Provide the (x, y) coordinate of the cell's center where the given text is located.  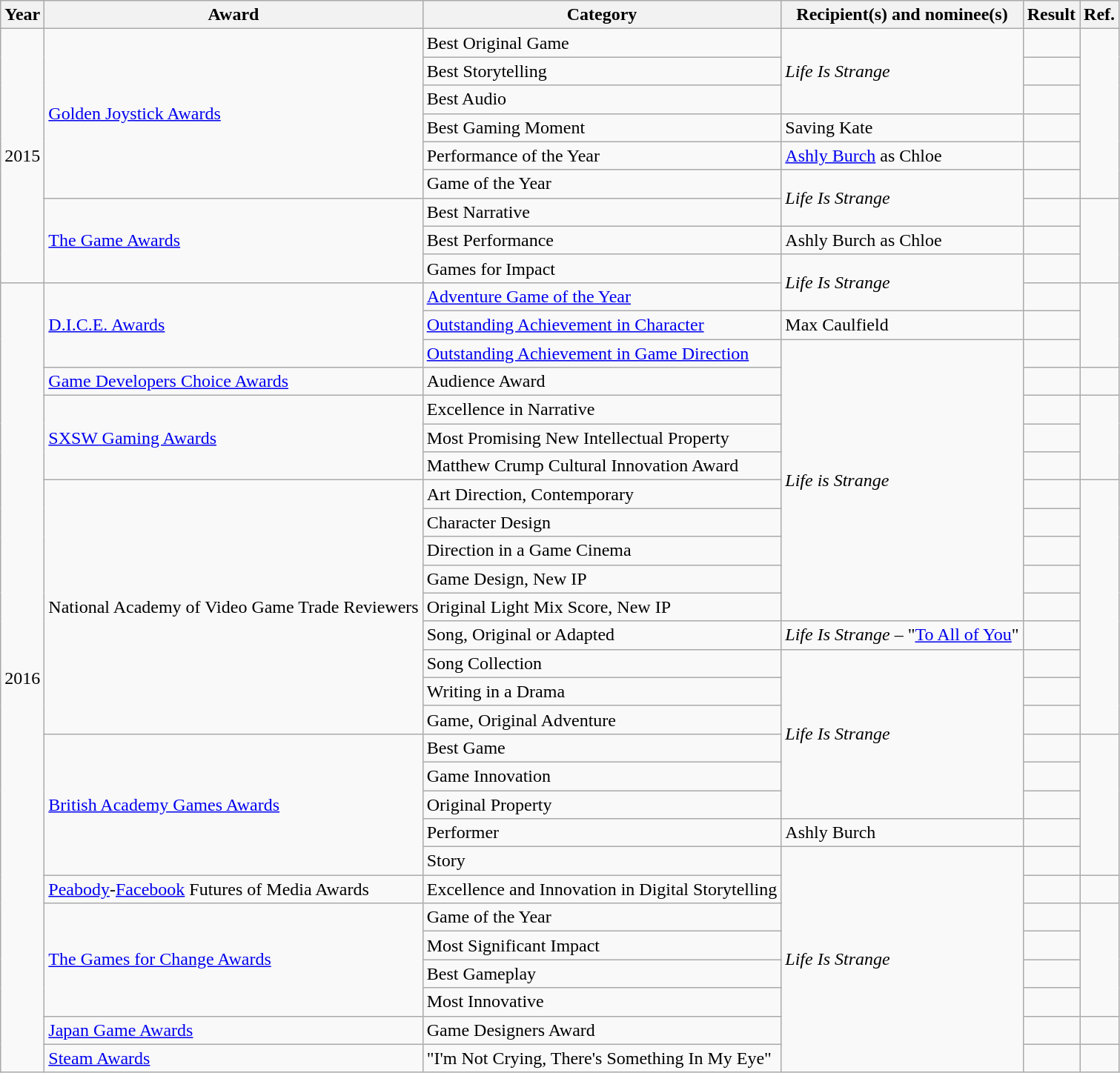
Saving Kate (902, 127)
Best Gaming Moment (602, 127)
Outstanding Achievement in Character (602, 325)
Art Direction, Contemporary (602, 494)
Life Is Strange – "To All of You" (902, 635)
Peabody-Facebook Futures of Media Awards (233, 889)
Performance of the Year (602, 156)
Excellence in Narrative (602, 410)
Best Narrative (602, 212)
The Game Awards (233, 240)
Category (602, 15)
Year (22, 15)
Most Innovative (602, 1002)
Game, Original Adventure (602, 720)
Steam Awards (233, 1058)
Game Design, New IP (602, 579)
The Games for Change Awards (233, 960)
Max Caulfield (902, 325)
Performer (602, 833)
Story (602, 861)
Character Design (602, 522)
Ashly Burch (902, 833)
Result (1051, 15)
Game Innovation (602, 776)
Best Original Game (602, 43)
Best Gameplay (602, 974)
SXSW Gaming Awards (233, 438)
Most Significant Impact (602, 946)
Ref. (1100, 15)
National Academy of Video Game Trade Reviewers (233, 608)
British Academy Games Awards (233, 804)
Game Designers Award (602, 1030)
Direction in a Game Cinema (602, 551)
Life is Strange (902, 480)
Game Developers Choice Awards (233, 382)
Best Storytelling (602, 71)
2016 (22, 677)
Audience Award (602, 382)
Best Game (602, 748)
"I'm Not Crying, There's Something In My Eye" (602, 1058)
Best Audio (602, 99)
Golden Joystick Awards (233, 113)
Most Promising New Intellectual Property (602, 438)
Excellence and Innovation in Digital Storytelling (602, 889)
Games for Impact (602, 268)
Japan Game Awards (233, 1030)
Outstanding Achievement in Game Direction (602, 353)
Adventure Game of the Year (602, 296)
Award (233, 15)
Original Property (602, 804)
Recipient(s) and nominee(s) (902, 15)
Song, Original or Adapted (602, 635)
Original Light Mix Score, New IP (602, 607)
2015 (22, 156)
Writing in a Drama (602, 691)
D.I.C.E. Awards (233, 325)
Matthew Crump Cultural Innovation Award (602, 466)
Best Performance (602, 240)
Song Collection (602, 663)
